Return the [X, Y] coordinate for the center point of the cell that contains the specified text.  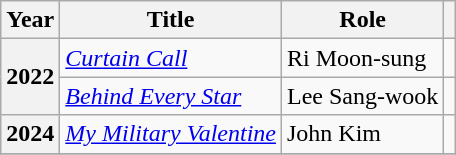
My Military Valentine [171, 134]
Behind Every Star [171, 96]
Title [171, 20]
John Kim [362, 134]
Curtain Call [171, 58]
Role [362, 20]
2024 [30, 134]
Ri Moon-sung [362, 58]
Year [30, 20]
Lee Sang-wook [362, 96]
2022 [30, 77]
